From the cell containing the given text, extract its center point as (X, Y) coordinate. 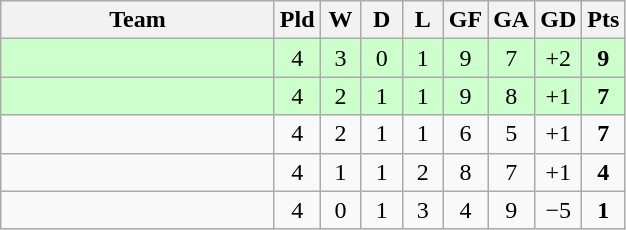
5 (512, 134)
L (422, 20)
GD (558, 20)
+2 (558, 58)
GA (512, 20)
−5 (558, 210)
D (382, 20)
Pts (604, 20)
Pld (297, 20)
W (340, 20)
6 (465, 134)
GF (465, 20)
Team (138, 20)
